From the cell containing the given text, extract its center point as (X, Y) coordinate. 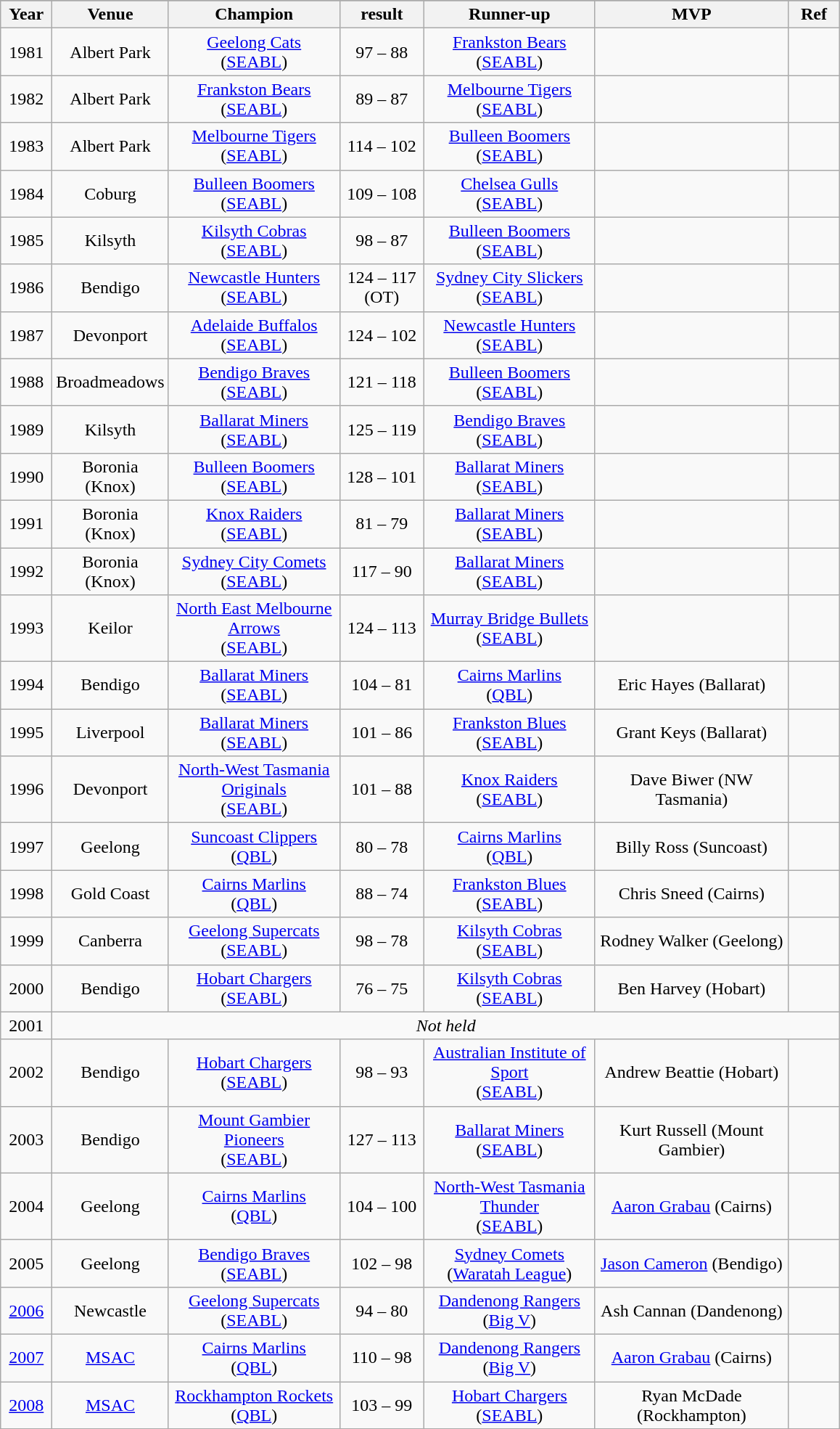
2003 (26, 1139)
Not held (446, 1025)
Canberra (110, 941)
North-West Tasmania Thunder(SEABL) (509, 1206)
Suncoast Clippers(QBL) (254, 846)
Adelaide Buffalos(SEABL) (254, 335)
1984 (26, 193)
1991 (26, 524)
Ash Cannan (Dandenong) (691, 1311)
88 – 74 (382, 894)
2007 (26, 1357)
Jason Cameron (Bendigo) (691, 1263)
1992 (26, 570)
Sydney Comets(Waratah League) (509, 1263)
Australian Institute of Sport(SEABL) (509, 1073)
North East Melbourne Arrows(SEABL) (254, 628)
109 – 108 (382, 193)
98 – 93 (382, 1073)
89 – 87 (382, 99)
102 – 98 (382, 1263)
Mount Gambier Pioneers(SEABL) (254, 1139)
2008 (26, 1405)
125 – 119 (382, 430)
124 – 117 (OT) (382, 287)
1995 (26, 733)
result (382, 15)
104 – 81 (382, 685)
1990 (26, 476)
1985 (26, 241)
2005 (26, 1263)
128 – 101 (382, 476)
1994 (26, 685)
114 – 102 (382, 147)
98 – 87 (382, 241)
81 – 79 (382, 524)
1993 (26, 628)
Liverpool (110, 733)
1981 (26, 52)
Dave Biwer (NW Tasmania) (691, 790)
98 – 78 (382, 941)
1998 (26, 894)
1999 (26, 941)
1987 (26, 335)
Billy Ross (Suncoast) (691, 846)
76 – 75 (382, 988)
Gold Coast (110, 894)
North-West Tasmania Originals(SEABL) (254, 790)
Runner-up (509, 15)
110 – 98 (382, 1357)
Sydney City Comets(SEABL) (254, 570)
Murray Bridge Bullets(SEABL) (509, 628)
101 – 88 (382, 790)
1996 (26, 790)
124 – 102 (382, 335)
94 – 80 (382, 1311)
Geelong Cats(SEABL) (254, 52)
Kurt Russell (Mount Gambier) (691, 1139)
2002 (26, 1073)
80 – 78 (382, 846)
Broadmeadows (110, 382)
Ben Harvey (Hobart) (691, 988)
Rockhampton Rockets(QBL) (254, 1405)
1997 (26, 846)
Coburg (110, 193)
97 – 88 (382, 52)
1983 (26, 147)
Year (26, 15)
2004 (26, 1206)
Andrew Beattie (Hobart) (691, 1073)
1982 (26, 99)
Keilor (110, 628)
104 – 100 (382, 1206)
1989 (26, 430)
1988 (26, 382)
127 – 113 (382, 1139)
Grant Keys (Ballarat) (691, 733)
2000 (26, 988)
Ref (814, 15)
117 – 90 (382, 570)
Chelsea Gulls(SEABL) (509, 193)
Chris Sneed (Cairns) (691, 894)
Sydney City Slickers(SEABL) (509, 287)
Champion (254, 15)
Ryan McDade (Rockhampton) (691, 1405)
103 – 99 (382, 1405)
2001 (26, 1025)
101 – 86 (382, 733)
1986 (26, 287)
Newcastle (110, 1311)
Rodney Walker (Geelong) (691, 941)
MVP (691, 15)
2006 (26, 1311)
124 – 113 (382, 628)
121 – 118 (382, 382)
Eric Hayes (Ballarat) (691, 685)
Venue (110, 15)
